Search for the cell housing the specified text and yield its [X, Y] center coordinate. 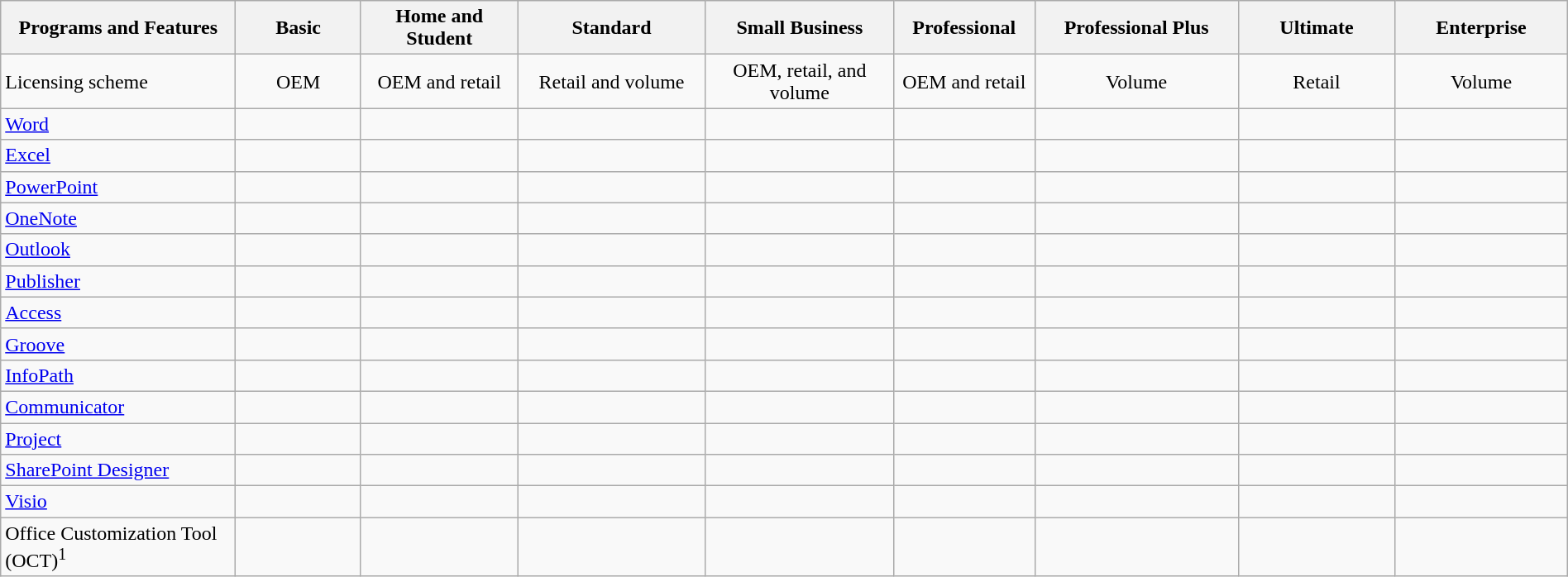
OneNote [118, 218]
Retail [1317, 81]
Professional Plus [1136, 28]
Groove [118, 344]
OEM, retail, and volume [799, 81]
InfoPath [118, 375]
Communicator [118, 407]
Home and Student [438, 28]
Programs and Features [118, 28]
Enterprise [1481, 28]
Visio [118, 502]
Project [118, 439]
Word [118, 124]
Standard [612, 28]
SharePoint Designer [118, 470]
Excel [118, 155]
Outlook [118, 250]
PowerPoint [118, 187]
Ultimate [1317, 28]
Basic [299, 28]
Access [118, 312]
OEM [299, 81]
Publisher [118, 281]
Small Business [799, 28]
Retail and volume [612, 81]
Professional [964, 28]
Licensing scheme [118, 81]
Office Customization Tool (OCT)1 [118, 547]
